Capture the cell that displays the provided text and extract its [x, y] central coordinate. 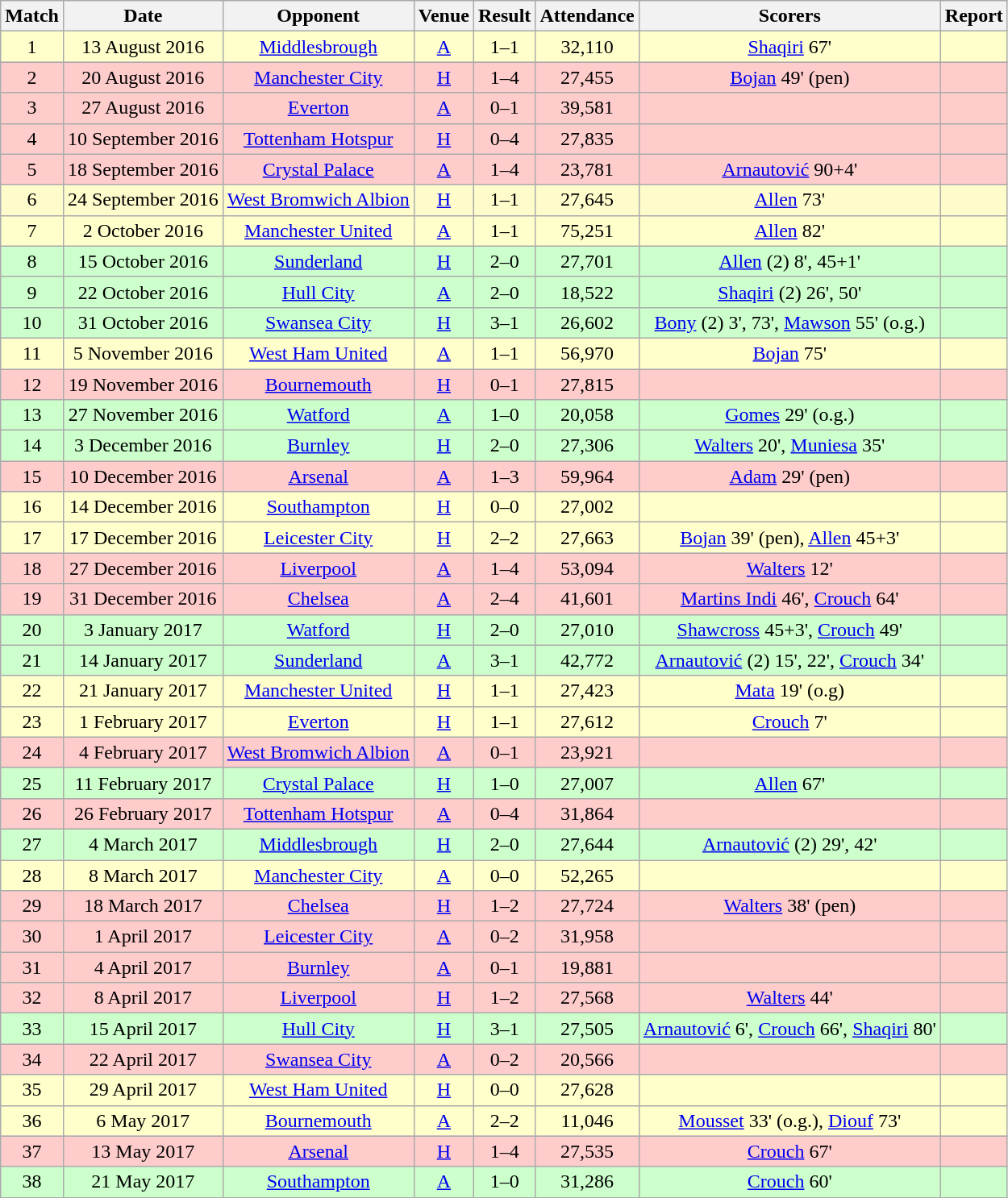
22 [32, 691]
Arnautović (2) 29', 42' [789, 844]
Bojan 39' (pen), Allen 45+3' [789, 538]
Arnautović (2) 15', 22', Crouch 34' [789, 660]
27,306 [587, 446]
20 [32, 630]
1 February 2017 [143, 722]
27,724 [587, 906]
18 March 2017 [143, 906]
Shaqiri (2) 26', 50' [789, 292]
Walters 44' [789, 998]
15 [32, 476]
Gomes 29' (o.g.) [789, 415]
23 [32, 722]
4 February 2017 [143, 752]
Date [143, 16]
56,970 [587, 353]
27,644 [587, 844]
Crouch 60' [789, 1182]
18,522 [587, 292]
Shawcross 45+3', Crouch 49' [789, 630]
Attendance [587, 16]
3 [32, 108]
12 [32, 385]
52,265 [587, 875]
27,007 [587, 783]
18 September 2016 [143, 169]
Allen 73' [789, 200]
20,058 [587, 415]
25 [32, 783]
27 August 2016 [143, 108]
6 May 2017 [143, 1121]
32 [32, 998]
26 [32, 813]
26,602 [587, 322]
38 [32, 1182]
10 September 2016 [143, 139]
21 May 2017 [143, 1182]
5 [32, 169]
7 [32, 231]
27,455 [587, 77]
11 February 2017 [143, 783]
4 March 2017 [143, 844]
75,251 [587, 231]
Opponent [318, 16]
27,505 [587, 1029]
24 [32, 752]
27 November 2016 [143, 415]
37 [32, 1151]
29 April 2017 [143, 1090]
Crouch 67' [789, 1151]
31 October 2016 [143, 322]
26 February 2017 [143, 813]
28 [32, 875]
Allen 67' [789, 783]
17 December 2016 [143, 538]
27,002 [587, 507]
Walters 20', Muniesa 35' [789, 446]
31,286 [587, 1182]
35 [32, 1090]
15 April 2017 [143, 1029]
Arnautović 6', Crouch 66', Shaqiri 80' [789, 1029]
Mousset 33' (o.g.), Diouf 73' [789, 1121]
2 October 2016 [143, 231]
11 [32, 353]
4 April 2017 [143, 967]
32,110 [587, 47]
31,958 [587, 937]
41,601 [587, 599]
14 [32, 446]
2 [32, 77]
Shaqiri 67' [789, 47]
33 [32, 1029]
Walters 38' (pen) [789, 906]
30 [32, 937]
15 October 2016 [143, 261]
Mata 19' (o.g) [789, 691]
27,815 [587, 385]
Walters 12' [789, 568]
1 [32, 47]
19 November 2016 [143, 385]
16 [32, 507]
27 December 2016 [143, 568]
20 August 2016 [143, 77]
20,566 [587, 1059]
39,581 [587, 108]
Allen 82' [789, 231]
8 March 2017 [143, 875]
34 [32, 1059]
27,645 [587, 200]
24 September 2016 [143, 200]
27,568 [587, 998]
27,010 [587, 630]
27,628 [587, 1090]
Adam 29' (pen) [789, 476]
21 [32, 660]
22 April 2017 [143, 1059]
27,535 [587, 1151]
29 [32, 906]
31 December 2016 [143, 599]
4 [32, 139]
19 [32, 599]
3 January 2017 [143, 630]
Bony (2) 3', 73', Mawson 55' (o.g.) [789, 322]
36 [32, 1121]
Scorers [789, 16]
Crouch 7' [789, 722]
5 November 2016 [143, 353]
18 [32, 568]
8 [32, 261]
59,964 [587, 476]
27 [32, 844]
27,663 [587, 538]
27,835 [587, 139]
Martins Indi 46', Crouch 64' [789, 599]
13 [32, 415]
9 [32, 292]
6 [32, 200]
8 April 2017 [143, 998]
Allen (2) 8', 45+1' [789, 261]
2–4 [504, 599]
13 August 2016 [143, 47]
1 April 2017 [143, 937]
23,781 [587, 169]
27,701 [587, 261]
31,864 [587, 813]
14 December 2016 [143, 507]
21 January 2017 [143, 691]
Bojan 49' (pen) [789, 77]
17 [32, 538]
27,423 [587, 691]
42,772 [587, 660]
Match [32, 16]
22 October 2016 [143, 292]
10 December 2016 [143, 476]
1–3 [504, 476]
23,921 [587, 752]
10 [32, 322]
Result [504, 16]
14 January 2017 [143, 660]
Arnautović 90+4' [789, 169]
3 December 2016 [143, 446]
Bojan 75' [789, 353]
27,612 [587, 722]
53,094 [587, 568]
31 [32, 967]
19,881 [587, 967]
Report [974, 16]
11,046 [587, 1121]
Venue [444, 16]
13 May 2017 [143, 1151]
